Determine the [x, y] coordinate at the center of the cell enclosing the given text.  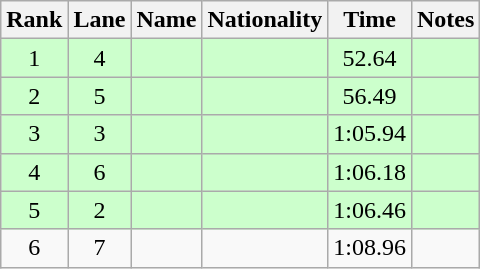
1:06.46 [370, 210]
Time [370, 20]
1:06.18 [370, 172]
Notes [445, 20]
1:05.94 [370, 134]
1:08.96 [370, 248]
Nationality [265, 20]
56.49 [370, 96]
52.64 [370, 58]
7 [100, 248]
1 [34, 58]
Lane [100, 20]
Rank [34, 20]
Name [166, 20]
